Determine the [x, y] coordinate at the center of the cell enclosing the given text.  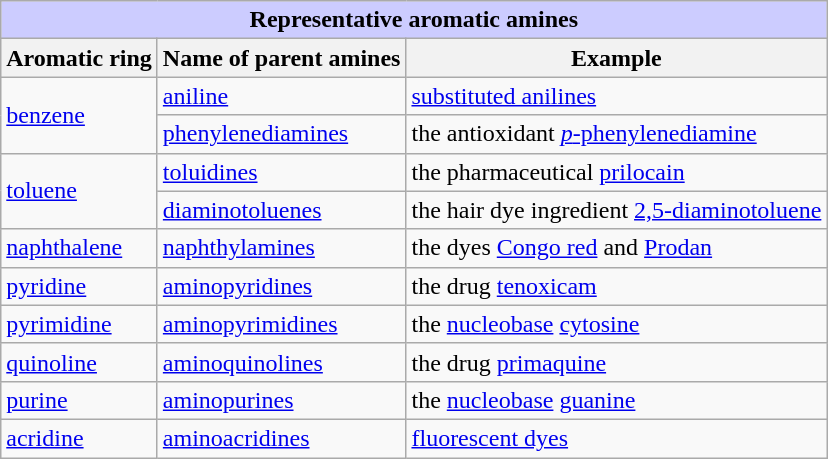
aminoacridines [282, 438]
diaminotoluenes [282, 210]
the dyes Congo red and Prodan [616, 248]
pyridine [80, 286]
quinoline [80, 362]
purine [80, 400]
Example [616, 58]
the pharmaceutical prilocain [616, 172]
the hair dye ingredient 2,5-diaminotoluene [616, 210]
benzene [80, 115]
toluene [80, 191]
the drug tenoxicam [616, 286]
aminopyrimidines [282, 324]
the antioxidant p-phenylenediamine [616, 134]
Aromatic ring [80, 58]
naphthalene [80, 248]
fluorescent dyes [616, 438]
toluidines [282, 172]
acridine [80, 438]
aniline [282, 96]
aminopyridines [282, 286]
the nucleobase cytosine [616, 324]
naphthylamines [282, 248]
substituted anilines [616, 96]
Name of parent amines [282, 58]
the nucleobase guanine [616, 400]
aminopurines [282, 400]
the drug primaquine [616, 362]
phenylenediamines [282, 134]
Representative aromatic amines [414, 20]
aminoquinolines [282, 362]
pyrimidine [80, 324]
